For the text-containing cell, return its midpoint in (x, y) coordinate format. 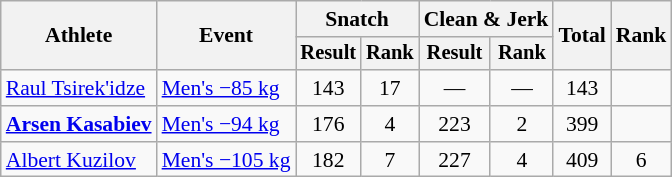
176 (329, 124)
399 (582, 124)
Total (582, 36)
Raul Tsirek'idze (79, 88)
4 (390, 124)
17 (390, 88)
Snatch (358, 19)
223 (455, 124)
Men's −85 kg (226, 88)
Athlete (79, 36)
Arsen Kasabiev (79, 124)
Clean & Jerk (486, 19)
Event (226, 36)
2 (522, 124)
Men's −94 kg (226, 124)
